Extract the (x, y) coordinate from the center of the cell holding the provided text.  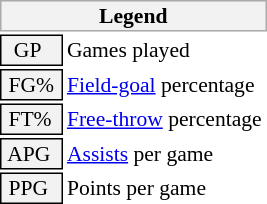
APG (31, 154)
Legend (134, 16)
GP (31, 50)
Free-throw percentage (166, 120)
FT% (31, 120)
Assists per game (166, 154)
FG% (31, 85)
PPG (31, 188)
Points per game (166, 188)
Field-goal percentage (166, 85)
Games played (166, 50)
